For the text-containing cell, return its midpoint in (X, Y) coordinate format. 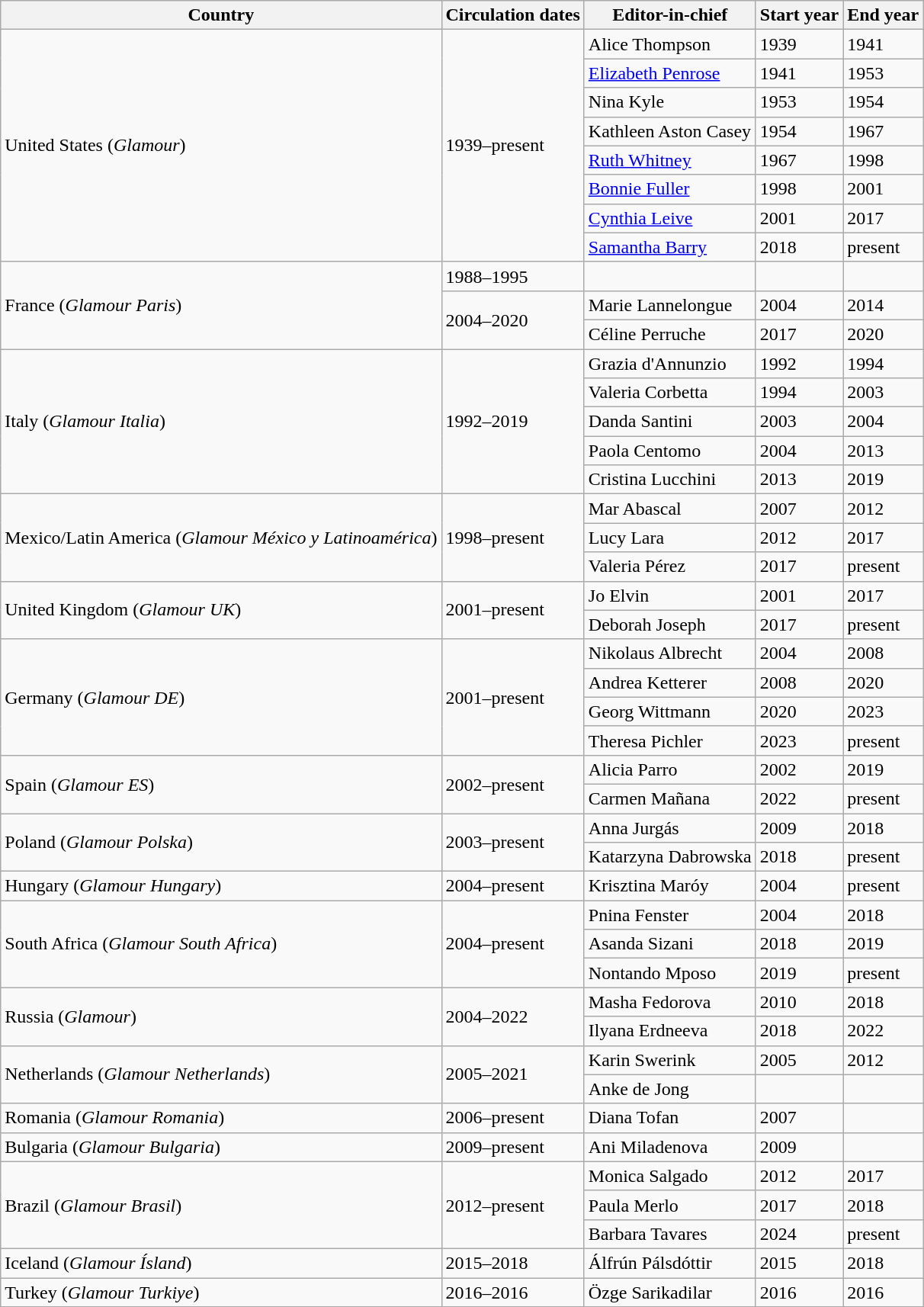
Brazil (Glamour Brasil) (221, 1205)
Poland (Glamour Polska) (221, 842)
2024 (799, 1234)
Katarzyna Dabrowska (669, 857)
France (Glamour Paris) (221, 305)
Jo Elvin (669, 596)
2015–2018 (512, 1263)
Nontando Mposo (669, 973)
Romania (Glamour Romania) (221, 1118)
1992 (799, 364)
Italy (Glamour Italia) (221, 422)
Lucy Lara (669, 538)
2005 (799, 1060)
Valeria Corbetta (669, 393)
Ruth Whitney (669, 160)
Elizabeth Penrose (669, 73)
United States (Glamour) (221, 146)
Spain (Glamour ES) (221, 784)
1939 (799, 44)
2015 (799, 1263)
Alicia Parro (669, 769)
Cristina Lucchini (669, 480)
Diana Tofan (669, 1118)
2004–2022 (512, 1016)
2005–2021 (512, 1074)
Anke de Jong (669, 1089)
Mexico/Latin America (Glamour México y Latinoamérica) (221, 538)
United Kingdom (Glamour UK) (221, 610)
Bonnie Fuller (669, 189)
2012–present (512, 1205)
Krisztina Maróy (669, 886)
South Africa (Glamour South Africa) (221, 944)
Ani Miladenova (669, 1147)
Georg Wittmann (669, 711)
Danda Santini (669, 422)
Theresa Pichler (669, 740)
Anna Jurgás (669, 827)
Monica Salgado (669, 1176)
Andrea Ketterer (669, 682)
1992–2019 (512, 422)
1998–present (512, 538)
Céline Perruche (669, 334)
Start year (799, 15)
Editor-in-chief (669, 15)
Grazia d'Annunzio (669, 364)
Samantha Barry (669, 247)
Russia (Glamour) (221, 1016)
End year (883, 15)
2009–present (512, 1147)
Netherlands (Glamour Netherlands) (221, 1074)
Kathleen Aston Casey (669, 131)
Karin Swerink (669, 1060)
Masha Fedorova (669, 1002)
Mar Abascal (669, 509)
Hungary (Glamour Hungary) (221, 886)
Bulgaria (Glamour Bulgaria) (221, 1147)
Barbara Tavares (669, 1234)
2014 (883, 305)
1988–1995 (512, 276)
2006–present (512, 1118)
2002 (799, 769)
Nikolaus Albrecht (669, 653)
Circulation dates (512, 15)
Pnina Fenster (669, 915)
Carmen Mañana (669, 798)
2010 (799, 1002)
Iceland (Glamour Ísland) (221, 1263)
Country (221, 15)
2003–present (512, 842)
Alice Thompson (669, 44)
2002–present (512, 784)
Ilyana Erdneeva (669, 1031)
Valeria Pérez (669, 567)
2004–2020 (512, 320)
Nina Kyle (669, 102)
Marie Lannelongue (669, 305)
Germany (Glamour DE) (221, 697)
Álfrún Pálsdóttir (669, 1263)
1939–present (512, 146)
Paula Merlo (669, 1205)
Deborah Joseph (669, 625)
Turkey (Glamour Turkiye) (221, 1293)
Asanda Sizani (669, 944)
Cynthia Leive (669, 218)
Paola Centomo (669, 451)
2016–2016 (512, 1293)
Özge Sarikadilar (669, 1293)
